Return the (X, Y) coordinate for the center point of the cell that contains the specified text.  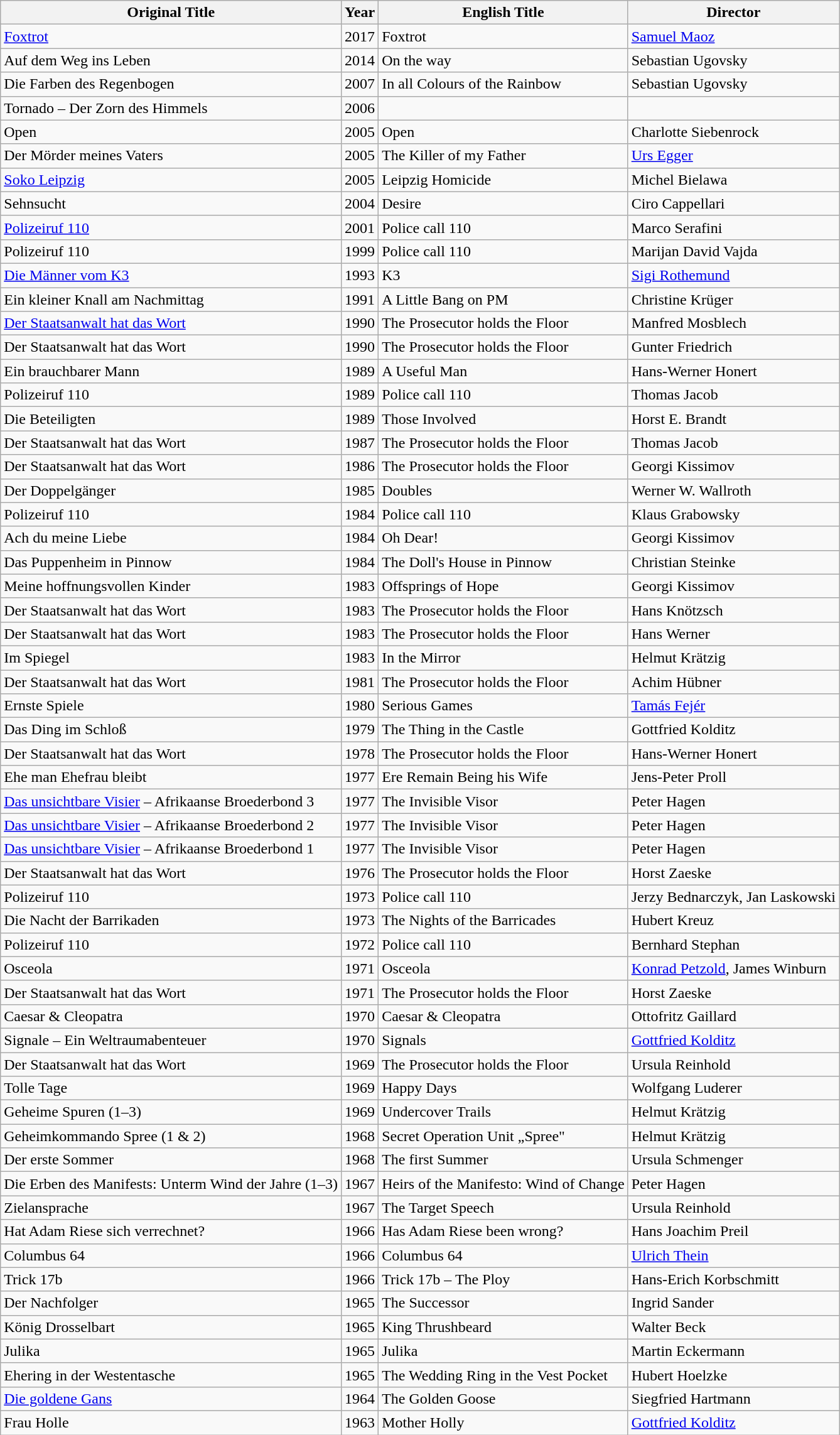
1981 (360, 681)
Leipzig Homicide (503, 180)
Tornado – Der Zorn des Himmels (171, 108)
Manfred Mosblech (733, 323)
Original Title (171, 13)
Das unsichtbare Visier – Afrikaanse Broederbond 3 (171, 801)
Trick 17b (171, 1279)
1987 (360, 443)
1978 (360, 754)
2004 (360, 203)
Soko Leipzig (171, 180)
1964 (360, 1399)
Ciro Cappellari (733, 203)
1985 (360, 490)
Signals (503, 1040)
Im Spiegel (171, 658)
Urs Egger (733, 156)
The Thing in the Castle (503, 730)
Hans Knötzsch (733, 610)
Gunter Friedrich (733, 347)
Horst E. Brandt (733, 419)
Walter Beck (733, 1327)
Charlotte Siebenrock (733, 132)
Ottofritz Gaillard (733, 1016)
Zielansprache (171, 1208)
Sigi Rothemund (733, 275)
In the Mirror (503, 658)
Director (733, 13)
Hans-Erich Korbschmitt (733, 1279)
Das Puppenheim in Pinnow (171, 562)
Der Mörder meines Vaters (171, 156)
1963 (360, 1422)
Die Erben des Manifests: Unterm Wind der Jahre (1–3) (171, 1184)
Doubles (503, 490)
Die Männer vom K3 (171, 275)
English Title (503, 13)
Offsprings of Hope (503, 586)
Tolle Tage (171, 1088)
The Killer of my Father (503, 156)
A Little Bang on PM (503, 300)
Hans Werner (733, 634)
Year (360, 13)
Die goldene Gans (171, 1399)
Auf dem Weg ins Leben (171, 60)
Christian Steinke (733, 562)
Samuel Maoz (733, 36)
Michel Bielawa (733, 180)
2007 (360, 84)
The Doll's House in Pinnow (503, 562)
Ein brauchbarer Mann (171, 371)
Klaus Grabowsky (733, 514)
Wolfgang Luderer (733, 1088)
1979 (360, 730)
Mother Holly (503, 1422)
Das unsichtbare Visier – Afrikaanse Broederbond 1 (171, 849)
The Nights of the Barricades (503, 921)
Ere Remain Being his Wife (503, 777)
Ehering in der Westentasche (171, 1375)
King Thrushbeard (503, 1327)
Hubert Hoelzke (733, 1375)
On the way (503, 60)
Geheimkommando Spree (1 & 2) (171, 1136)
Konrad Petzold, James Winburn (733, 968)
Siegfried Hartmann (733, 1399)
Martin Eckermann (733, 1351)
2001 (360, 227)
Der Nachfolger (171, 1303)
Werner W. Wallroth (733, 490)
Marco Serafini (733, 227)
Signale – Ein Weltraumabenteuer (171, 1040)
Trick 17b – The Ploy (503, 1279)
Hans Joachim Preil (733, 1232)
Marijan David Vajda (733, 251)
Jens-Peter Proll (733, 777)
1986 (360, 467)
Sehnsucht (171, 203)
Ein kleiner Knall am Nachmittag (171, 300)
The first Summer (503, 1160)
The Wedding Ring in the Vest Pocket (503, 1375)
Christine Krüger (733, 300)
Tamás Fejér (733, 706)
2014 (360, 60)
2017 (360, 36)
Meine hoffnungsvollen Kinder (171, 586)
Hubert Kreuz (733, 921)
Ursula Schmenger (733, 1160)
1972 (360, 945)
The Target Speech (503, 1208)
Ach du meine Liebe (171, 538)
Hat Adam Riese sich verrechnet? (171, 1232)
1993 (360, 275)
Serious Games (503, 706)
Ernste Spiele (171, 706)
Der Doppelgänger (171, 490)
1976 (360, 873)
In all Colours of the Rainbow (503, 84)
Die Farben des Regenbogen (171, 84)
Secret Operation Unit „Spree" (503, 1136)
König Drosselbart (171, 1327)
1991 (360, 300)
Oh Dear! (503, 538)
Frau Holle (171, 1422)
Ulrich Thein (733, 1255)
Those Involved (503, 419)
1980 (360, 706)
K3 (503, 275)
Die Nacht der Barrikaden (171, 921)
Heirs of the Manifesto: Wind of Change (503, 1184)
Der erste Sommer (171, 1160)
Bernhard Stephan (733, 945)
Desire (503, 203)
Jerzy Bednarczyk, Jan Laskowski (733, 897)
1999 (360, 251)
Has Adam Riese been wrong? (503, 1232)
Das Ding im Schloß (171, 730)
2006 (360, 108)
Happy Days (503, 1088)
The Golden Goose (503, 1399)
Die Beteiligten (171, 419)
Achim Hübner (733, 681)
Geheime Spuren (1–3) (171, 1112)
Ehe man Ehefrau bleibt (171, 777)
The Successor (503, 1303)
Ingrid Sander (733, 1303)
A Useful Man (503, 371)
Undercover Trails (503, 1112)
Das unsichtbare Visier – Afrikaanse Broederbond 2 (171, 825)
